Identify which cell holds the provided text, then report its (X, Y) central coordinate. 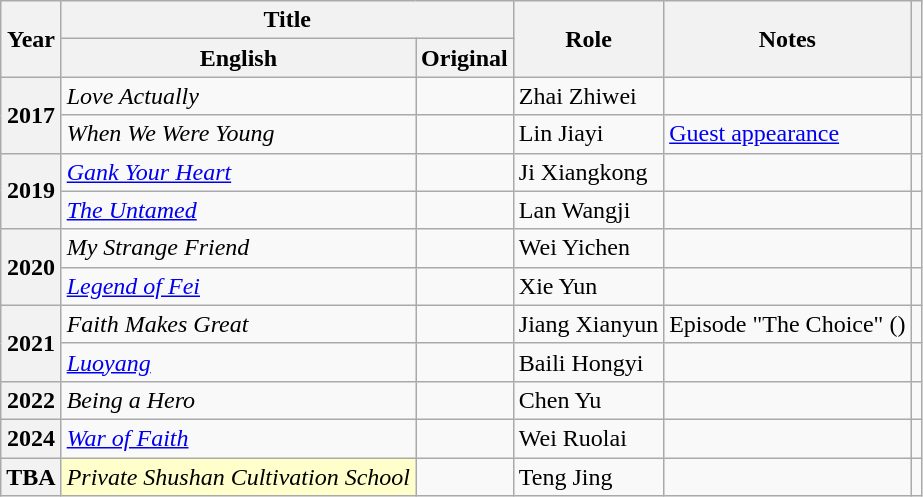
Zhai Zhiwei (588, 96)
My Strange Friend (238, 248)
2024 (31, 438)
Wei Yichen (588, 248)
Jiang Xianyun (588, 324)
Being a Hero (238, 400)
Baili Hongyi (588, 362)
Private Shushan Cultivation School (238, 477)
Lan Wangji (588, 210)
2019 (31, 191)
2021 (31, 343)
Notes (788, 39)
Year (31, 39)
2022 (31, 400)
Title (287, 20)
Love Actually (238, 96)
The Untamed (238, 210)
Original (465, 58)
Lin Jiayi (588, 134)
Chen Yu (588, 400)
Episode "The Choice" () (788, 324)
Role (588, 39)
Teng Jing (588, 477)
2017 (31, 115)
Legend of Fei (238, 286)
TBA (31, 477)
Luoyang (238, 362)
War of Faith (238, 438)
Faith Makes Great (238, 324)
Xie Yun (588, 286)
Gank Your Heart (238, 172)
Ji Xiangkong (588, 172)
English (238, 58)
Wei Ruolai (588, 438)
Guest appearance (788, 134)
2020 (31, 267)
When We Were Young (238, 134)
